Return (x, y) of the center of cell containing provided text 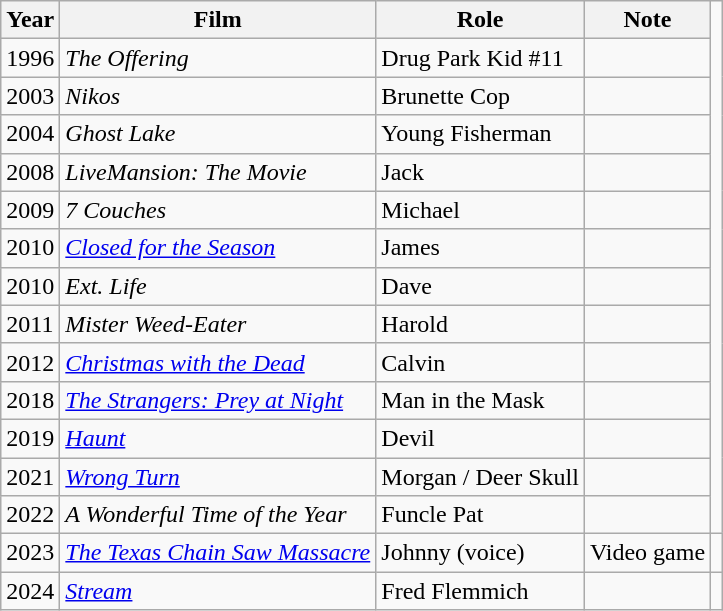
2008 (30, 172)
Ghost Lake (218, 134)
Young Fisherman (480, 134)
Brunette Cop (480, 96)
2019 (30, 438)
A Wonderful Time of the Year (218, 515)
2011 (30, 324)
Mister Weed-Eater (218, 324)
7 Couches (218, 210)
The Strangers: Prey at Night (218, 400)
Dave (480, 286)
Role (480, 20)
Johnny (voice) (480, 553)
The Texas Chain Saw Massacre (218, 553)
Ext. Life (218, 286)
Nikos (218, 96)
2004 (30, 134)
2022 (30, 515)
1996 (30, 58)
Morgan / Deer Skull (480, 477)
Video game (647, 553)
2024 (30, 591)
The Offering (218, 58)
2012 (30, 362)
James (480, 248)
Fred Flemmich (480, 591)
Devil (480, 438)
Drug Park Kid #11 (480, 58)
2021 (30, 477)
Harold (480, 324)
Note (647, 20)
Calvin (480, 362)
Film (218, 20)
Stream (218, 591)
2009 (30, 210)
Wrong Turn (218, 477)
Haunt (218, 438)
Closed for the Season (218, 248)
2003 (30, 96)
2018 (30, 400)
Jack (480, 172)
2023 (30, 553)
Michael (480, 210)
Man in the Mask (480, 400)
Christmas with the Dead (218, 362)
LiveMansion: The Movie (218, 172)
Year (30, 20)
Funcle Pat (480, 515)
